For the text-containing cell, return its midpoint in [x, y] coordinate format. 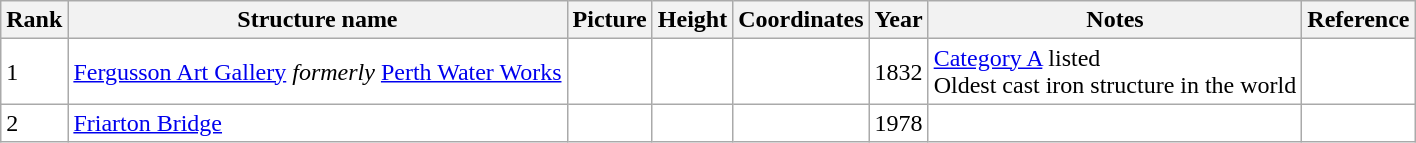
Picture [610, 20]
Fergusson Art Gallery formerly Perth Water Works [318, 72]
Reference [1358, 20]
Coordinates [801, 20]
Friarton Bridge [318, 123]
Category A listedOldest cast iron structure in the world [1115, 72]
Structure name [318, 20]
Year [898, 20]
2 [34, 123]
Height [692, 20]
1978 [898, 123]
Notes [1115, 20]
Rank [34, 20]
1 [34, 72]
1832 [898, 72]
